Extract the [x, y] coordinate from the center of the cell holding the provided text.  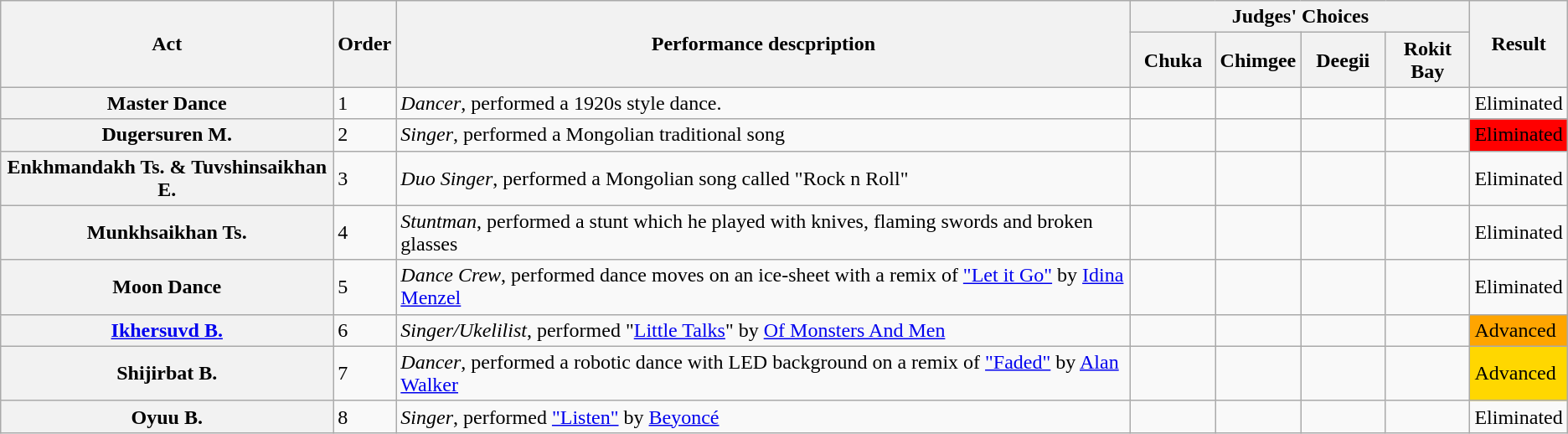
Moon Dance [168, 287]
Ikhersuvd B. [168, 330]
Oyuu B. [168, 416]
Dance Crew, performed dance moves on an ice-sheet with a remix of "Let it Go" by Idina Menzel [764, 287]
Deegii [1344, 60]
Singer/Ukelilist, performed "Little Talks" by Of Monsters And Men [764, 330]
Performance descpription [764, 44]
Dancer, performed a robotic dance with LED background on a remix of "Faded" by Alan Walker [764, 374]
Singer, performed a Mongolian traditional song [764, 135]
7 [365, 374]
1 [365, 103]
Chuka [1173, 60]
5 [365, 287]
Master Dance [168, 103]
Stuntman, performed a stunt which he played with knives, flaming swords and broken glasses [764, 233]
Duo Singer, performed a Mongolian song called "Rock n Roll" [764, 178]
Singer, performed "Listen" by Beyoncé [764, 416]
Shijirbat B. [168, 374]
Dancer, performed a 1920s style dance. [764, 103]
3 [365, 178]
Enkhmandakh Ts. & Tuvshinsaikhan E. [168, 178]
6 [365, 330]
4 [365, 233]
Dugersuren M. [168, 135]
Order [365, 44]
Chimgee [1258, 60]
Judges' Choices [1300, 17]
2 [365, 135]
Rokit Bay [1427, 60]
Result [1519, 44]
8 [365, 416]
Act [168, 44]
Munkhsaikhan Ts. [168, 233]
